Output the (X, Y) coordinate of the center of the cell containing the given text.  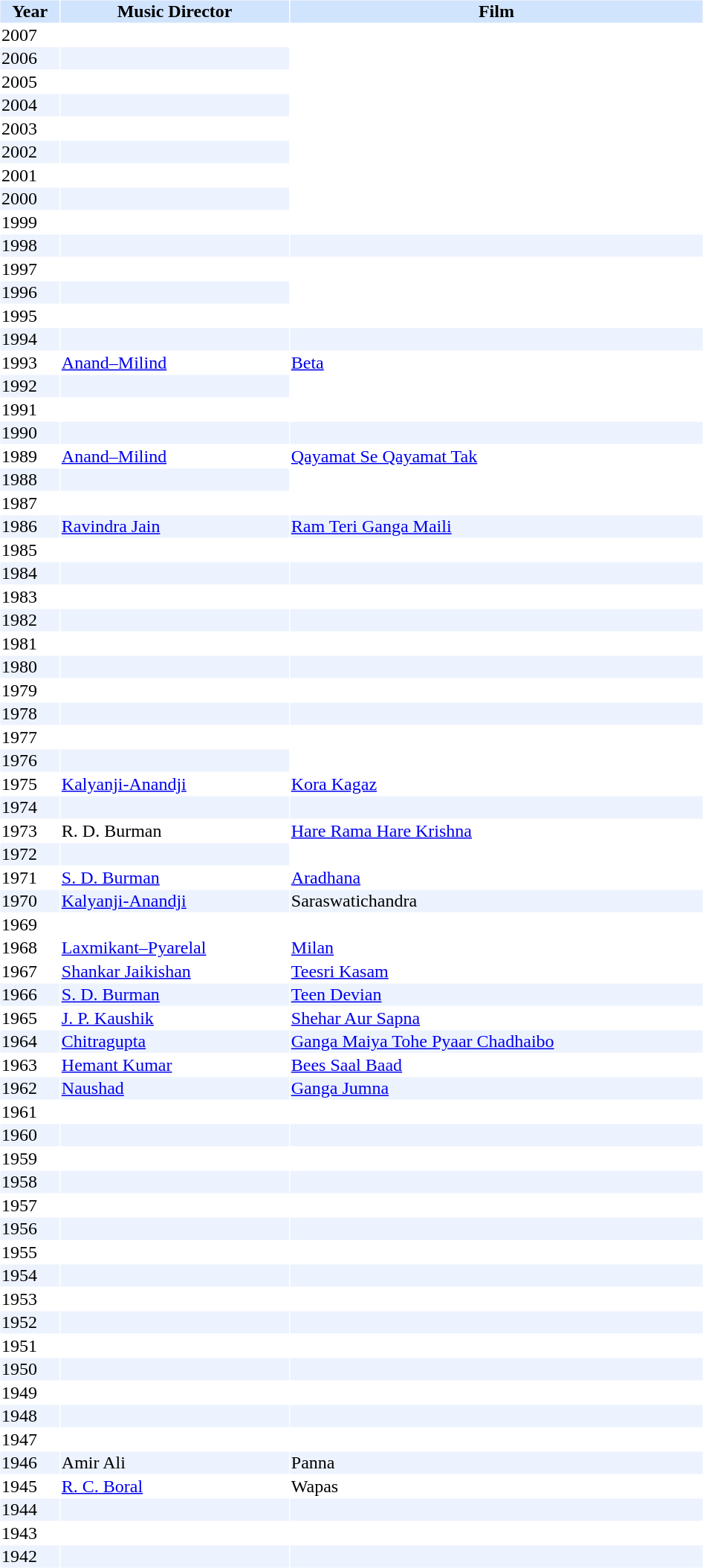
1997 (30, 269)
1945 (30, 1486)
Year (30, 11)
1982 (30, 621)
1973 (30, 831)
2005 (30, 82)
R. C. Boral (174, 1486)
2002 (30, 152)
1974 (30, 808)
1970 (30, 901)
Teesri Kasam (496, 971)
1993 (30, 363)
1976 (30, 760)
1994 (30, 340)
1947 (30, 1439)
2003 (30, 129)
1986 (30, 527)
1953 (30, 1299)
Music Director (174, 11)
1984 (30, 573)
1992 (30, 386)
Amir Ali (174, 1463)
Aradhana (496, 878)
Beta (496, 363)
1991 (30, 409)
Film (496, 11)
Shehar Aur Sapna (496, 1018)
1967 (30, 971)
Milan (496, 947)
1950 (30, 1370)
1988 (30, 479)
1952 (30, 1322)
Panna (496, 1463)
Shankar Jaikishan (174, 971)
1983 (30, 597)
1946 (30, 1463)
1956 (30, 1228)
Ganga Jumna (496, 1089)
1955 (30, 1252)
Hare Rama Hare Krishna (496, 831)
1977 (30, 737)
Kora Kagaz (496, 784)
Qayamat Se Qayamat Tak (496, 456)
1948 (30, 1416)
1971 (30, 878)
Ganga Maiya Tohe Pyaar Chadhaibo (496, 1041)
1975 (30, 784)
1960 (30, 1135)
R. D. Burman (174, 831)
1999 (30, 222)
2001 (30, 175)
Ravindra Jain (174, 527)
1965 (30, 1018)
1964 (30, 1041)
1963 (30, 1065)
1944 (30, 1509)
1980 (30, 667)
2007 (30, 35)
2004 (30, 105)
1990 (30, 433)
Wapas (496, 1486)
1959 (30, 1159)
2000 (30, 198)
1995 (30, 316)
1989 (30, 456)
Laxmikant–Pyarelal (174, 947)
1996 (30, 292)
1957 (30, 1205)
Teen Devian (496, 995)
Saraswatichandra (496, 901)
Hemant Kumar (174, 1065)
Chitragupta (174, 1041)
Ram Teri Ganga Maili (496, 527)
1969 (30, 924)
1979 (30, 690)
Bees Saal Baad (496, 1065)
1966 (30, 995)
1998 (30, 246)
1961 (30, 1112)
1962 (30, 1089)
1954 (30, 1276)
1987 (30, 503)
1978 (30, 714)
1985 (30, 550)
J. P. Kaushik (174, 1018)
1949 (30, 1393)
1958 (30, 1182)
1951 (30, 1346)
1981 (30, 644)
2006 (30, 59)
Naushad (174, 1089)
1943 (30, 1533)
1972 (30, 854)
1968 (30, 947)
1942 (30, 1557)
